Capture the cell that displays the provided text and extract its [X, Y] central coordinate. 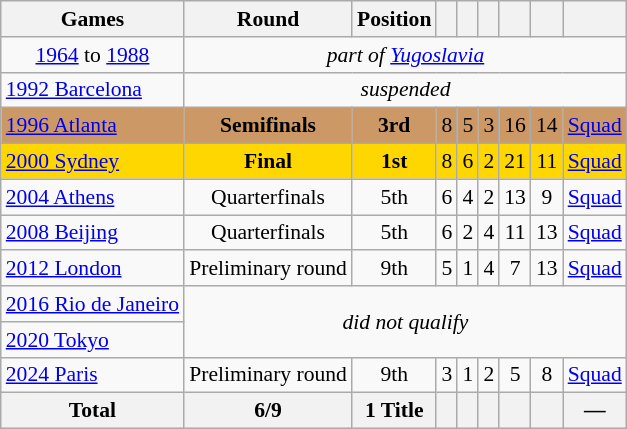
Final [268, 162]
2016 Rio de Janeiro [92, 304]
Total [92, 411]
2024 Paris [92, 375]
Semifinals [268, 126]
1996 Atlanta [92, 126]
9 [547, 197]
2008 Beijing [92, 233]
21 [515, 162]
1992 Barcelona [92, 90]
1 Title [394, 411]
Games [92, 19]
1964 to 1988 [92, 55]
3rd [394, 126]
2012 London [92, 269]
Round [268, 19]
1st [394, 162]
14 [547, 126]
— [595, 411]
6/9 [268, 411]
Position [394, 19]
16 [515, 126]
part of Yugoslavia [406, 55]
7 [515, 269]
2000 Sydney [92, 162]
2004 Athens [92, 197]
did not qualify [406, 322]
suspended [406, 90]
2020 Tokyo [92, 340]
